Search for the cell housing the specified text and yield its [X, Y] center coordinate. 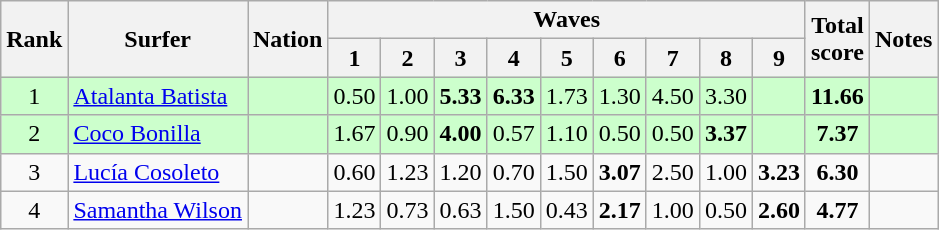
9 [778, 58]
0.43 [566, 210]
2.50 [672, 172]
1.20 [460, 172]
3.07 [620, 172]
6 [620, 58]
2.60 [778, 210]
2.17 [620, 210]
Rank [34, 39]
3.23 [778, 172]
0.63 [460, 210]
1.10 [566, 134]
7 [672, 58]
3.37 [726, 134]
Totalscore [837, 39]
Samantha Wilson [158, 210]
Coco Bonilla [158, 134]
Surfer [158, 39]
5.33 [460, 96]
11.66 [837, 96]
Lucía Cosoleto [158, 172]
6.33 [514, 96]
4.00 [460, 134]
6.30 [837, 172]
4.77 [837, 210]
0.60 [354, 172]
0.70 [514, 172]
7.37 [837, 134]
Nation [288, 39]
8 [726, 58]
1.30 [620, 96]
0.90 [408, 134]
0.73 [408, 210]
0.57 [514, 134]
5 [566, 58]
Waves [567, 20]
1.67 [354, 134]
3.30 [726, 96]
4.50 [672, 96]
Notes [903, 39]
1.73 [566, 96]
Atalanta Batista [158, 96]
